Scan for the cell matching the given text and deliver its [x, y] coordinate at center. 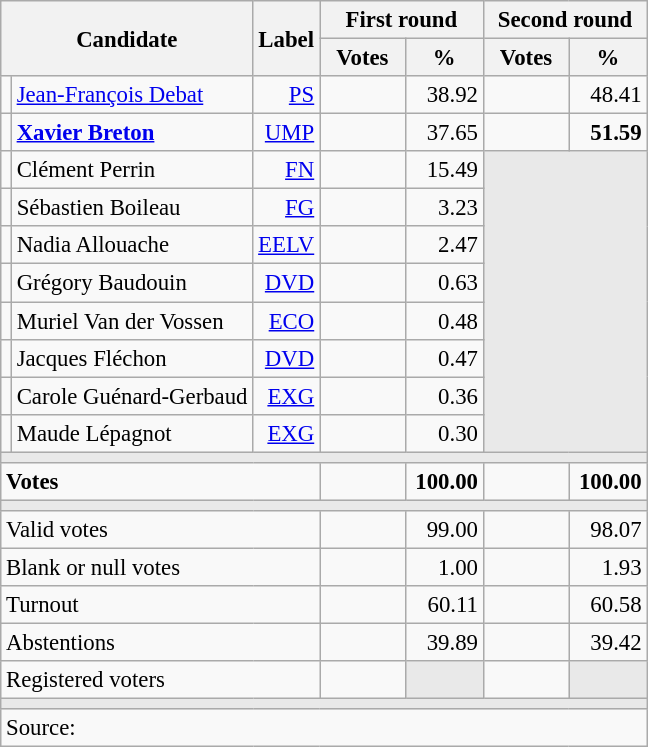
51.59 [608, 133]
0.30 [444, 433]
1.00 [444, 567]
0.63 [444, 283]
UMP [286, 133]
Sébastien Boileau [132, 208]
38.92 [444, 95]
Nadia Allouache [132, 245]
ECO [286, 321]
48.41 [608, 95]
60.58 [608, 605]
Turnout [160, 605]
Valid votes [160, 530]
60.11 [444, 605]
Second round [565, 20]
Xavier Breton [132, 133]
Abstentions [160, 643]
39.89 [444, 643]
37.65 [444, 133]
Blank or null votes [160, 567]
15.49 [444, 170]
98.07 [608, 530]
FN [286, 170]
39.42 [608, 643]
Registered voters [160, 680]
Clément Perrin [132, 170]
99.00 [444, 530]
3.23 [444, 208]
Jacques Fléchon [132, 358]
EELV [286, 245]
0.48 [444, 321]
0.47 [444, 358]
Jean-François Debat [132, 95]
Muriel Van der Vossen [132, 321]
First round [402, 20]
Maude Lépagnot [132, 433]
FG [286, 208]
1.93 [608, 567]
Label [286, 38]
Grégory Baudouin [132, 283]
Candidate [127, 38]
Carole Guénard-Gerbaud [132, 396]
PS [286, 95]
2.47 [444, 245]
Source: [324, 728]
0.36 [444, 396]
